Search for the cell housing the specified text and yield its [X, Y] center coordinate. 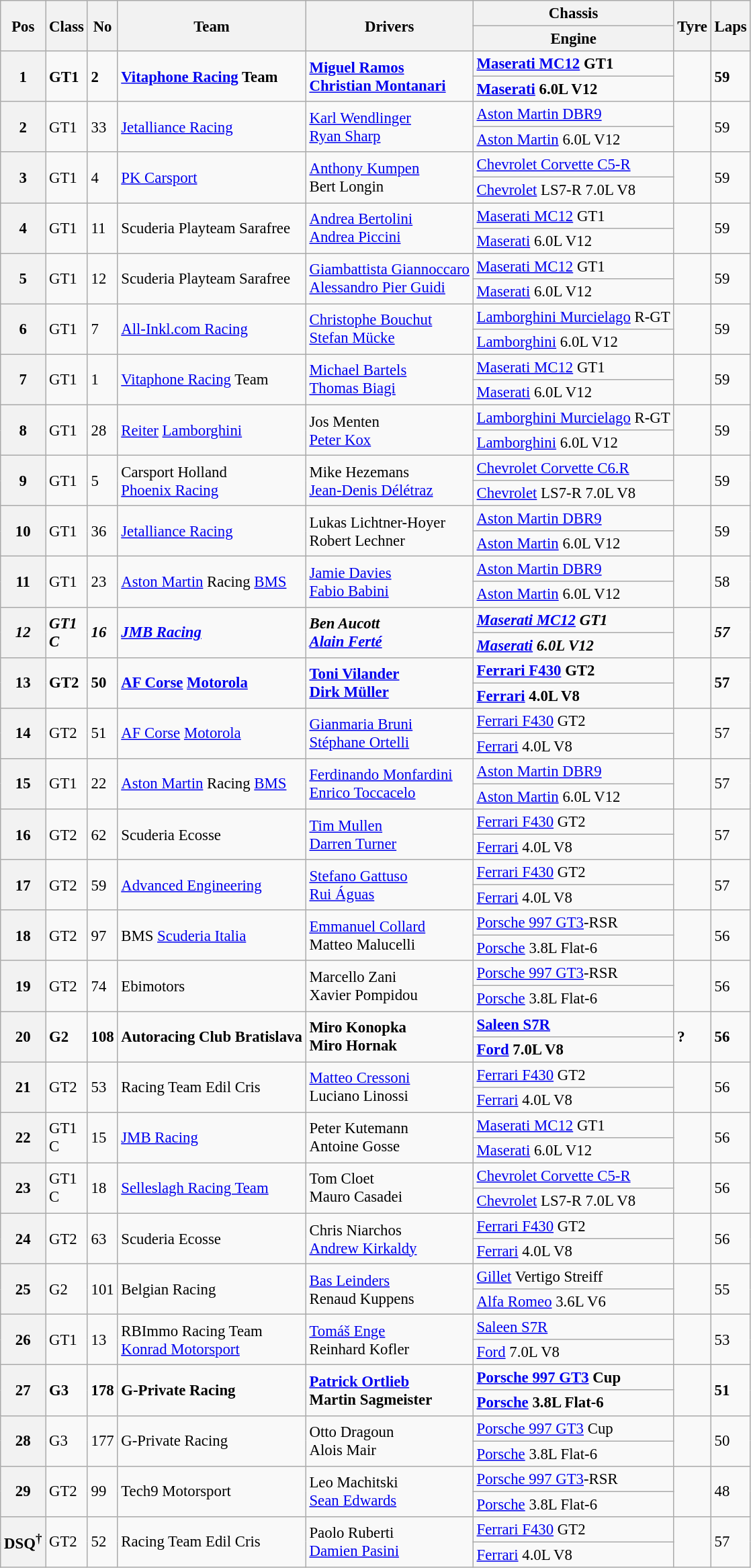
Andrea Bertolini Andrea Piccini [390, 229]
Gianmaria Bruni Stéphane Ortelli [390, 734]
99 [102, 1491]
Tech9 Motorsport [212, 1491]
Reiter Lamborghini [212, 430]
58 [731, 582]
RBImmo Racing Team Konrad Motorsport [212, 1340]
Otto Dragoun Alois Mair [390, 1441]
63 [102, 1238]
Chevrolet Corvette C6.R [574, 468]
20 [23, 1036]
Miro Konopka Miro Hornak [390, 1036]
Team [212, 26]
10 [23, 531]
Miguel Ramos Christian Montanari [390, 77]
PK Carsport [212, 177]
Ebimotors [212, 987]
Bas Leinders Renaud Kuppens [390, 1289]
19 [23, 987]
All-Inkl.com Racing [212, 329]
DSQ† [23, 1542]
Tomáš Enge Reinhard Kofler [390, 1340]
17 [23, 884]
36 [102, 531]
Gillet Vertigo Streiff [574, 1277]
Mike Hezemans Jean-Denis Délétraz [390, 481]
26 [23, 1340]
Patrick Ortlieb Martin Sagmeister [390, 1390]
14 [23, 734]
6 [23, 329]
Paolo Ruberti Damien Pasini [390, 1542]
48 [731, 1491]
Selleslagh Racing Team [212, 1188]
Carsport Holland Phoenix Racing [212, 481]
Autoracing Club Bratislava [212, 1036]
Chris Niarchos Andrew Kirkaldy [390, 1238]
29 [23, 1491]
177 [102, 1441]
24 [23, 1238]
21 [23, 1087]
Lukas Lichtner-Hoyer Robert Lechner [390, 531]
Drivers [390, 26]
BMS Scuderia Italia [212, 936]
62 [102, 835]
Laps [731, 26]
74 [102, 987]
Alfa Romeo 3.6L V6 [574, 1302]
Toni Vilander Dirk Müller [390, 683]
Peter Kutemann Antoine Gosse [390, 1137]
Emmanuel Collard Matteo Malucelli [390, 936]
33 [102, 126]
Tyre [692, 26]
Christophe Bouchut Stefan Mücke [390, 329]
? [692, 1036]
9 [23, 481]
108 [102, 1036]
Tom Cloet Mauro Casadei [390, 1188]
Advanced Engineering [212, 884]
27 [23, 1390]
Leo Machitski Sean Edwards [390, 1491]
Matteo Cressoni Luciano Linossi [390, 1087]
Ferdinando Monfardini Enrico Toccacelo [390, 784]
Michael Bartels Thomas Biagi [390, 379]
Engine [574, 39]
Ben Aucott Alain Ferté [390, 632]
Giambattista Giannoccaro Alessandro Pier Guidi [390, 278]
Pos [23, 26]
97 [102, 936]
Belgian Racing [212, 1289]
55 [731, 1289]
Jos Menten Peter Kox [390, 430]
Karl Wendlinger Ryan Sharp [390, 126]
Class [67, 26]
Stefano Gattuso Rui Águas [390, 884]
8 [23, 430]
52 [102, 1542]
178 [102, 1390]
101 [102, 1289]
Tim Mullen Darren Turner [390, 835]
No [102, 26]
Marcello Zani Xavier Pompidou [390, 987]
Chassis [574, 13]
25 [23, 1289]
Jamie Davies Fabio Babini [390, 582]
Anthony Kumpen Bert Longin [390, 177]
3 [23, 177]
